Find where the given text appears and provide that cell's center as [x, y] coordinate. 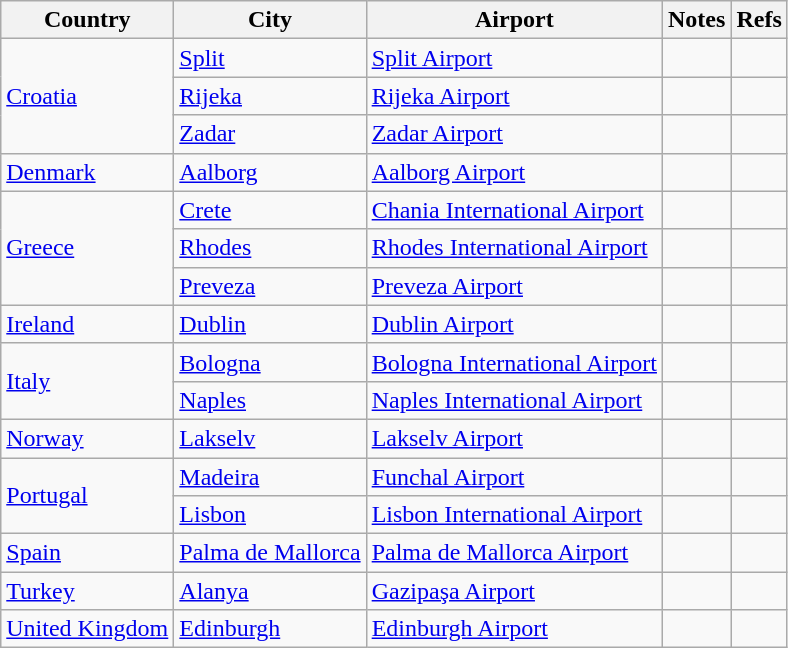
Lisbon International Airport [514, 515]
Crete [270, 210]
Greece [88, 248]
Lisbon [270, 515]
Edinburgh Airport [514, 629]
Gazipaşa Airport [514, 591]
Madeira [270, 477]
City [270, 20]
Norway [88, 438]
Dublin Airport [514, 324]
Preveza [270, 286]
Split [270, 58]
Bologna [270, 362]
Ireland [88, 324]
Rijeka [270, 96]
Edinburgh [270, 629]
Zadar Airport [514, 134]
Lakselv [270, 438]
Croatia [88, 96]
Rhodes International Airport [514, 248]
Alanya [270, 591]
Zadar [270, 134]
Preveza Airport [514, 286]
Rhodes [270, 248]
Notes [696, 20]
Spain [88, 553]
Denmark [88, 172]
Split Airport [514, 58]
Portugal [88, 496]
Palma de Mallorca Airport [514, 553]
United Kingdom [88, 629]
Naples International Airport [514, 400]
Aalborg [270, 172]
Lakselv Airport [514, 438]
Funchal Airport [514, 477]
Palma de Mallorca [270, 553]
Aalborg Airport [514, 172]
Airport [514, 20]
Italy [88, 381]
Turkey [88, 591]
Dublin [270, 324]
Refs [759, 20]
Naples [270, 400]
Chania International Airport [514, 210]
Bologna International Airport [514, 362]
Country [88, 20]
Rijeka Airport [514, 96]
